Scan for the cell matching the given text and deliver its [X, Y] coordinate at center. 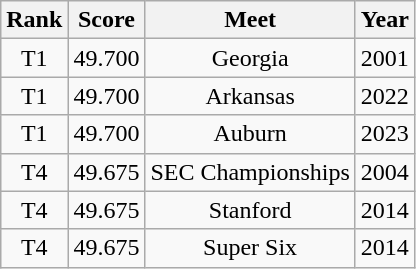
2022 [384, 96]
SEC Championships [250, 172]
2001 [384, 58]
Super Six [250, 248]
Year [384, 20]
Arkansas [250, 96]
Auburn [250, 134]
Georgia [250, 58]
Rank [34, 20]
Stanford [250, 210]
2004 [384, 172]
Score [106, 20]
2023 [384, 134]
Meet [250, 20]
